For the text-containing cell, return its midpoint in (X, Y) coordinate format. 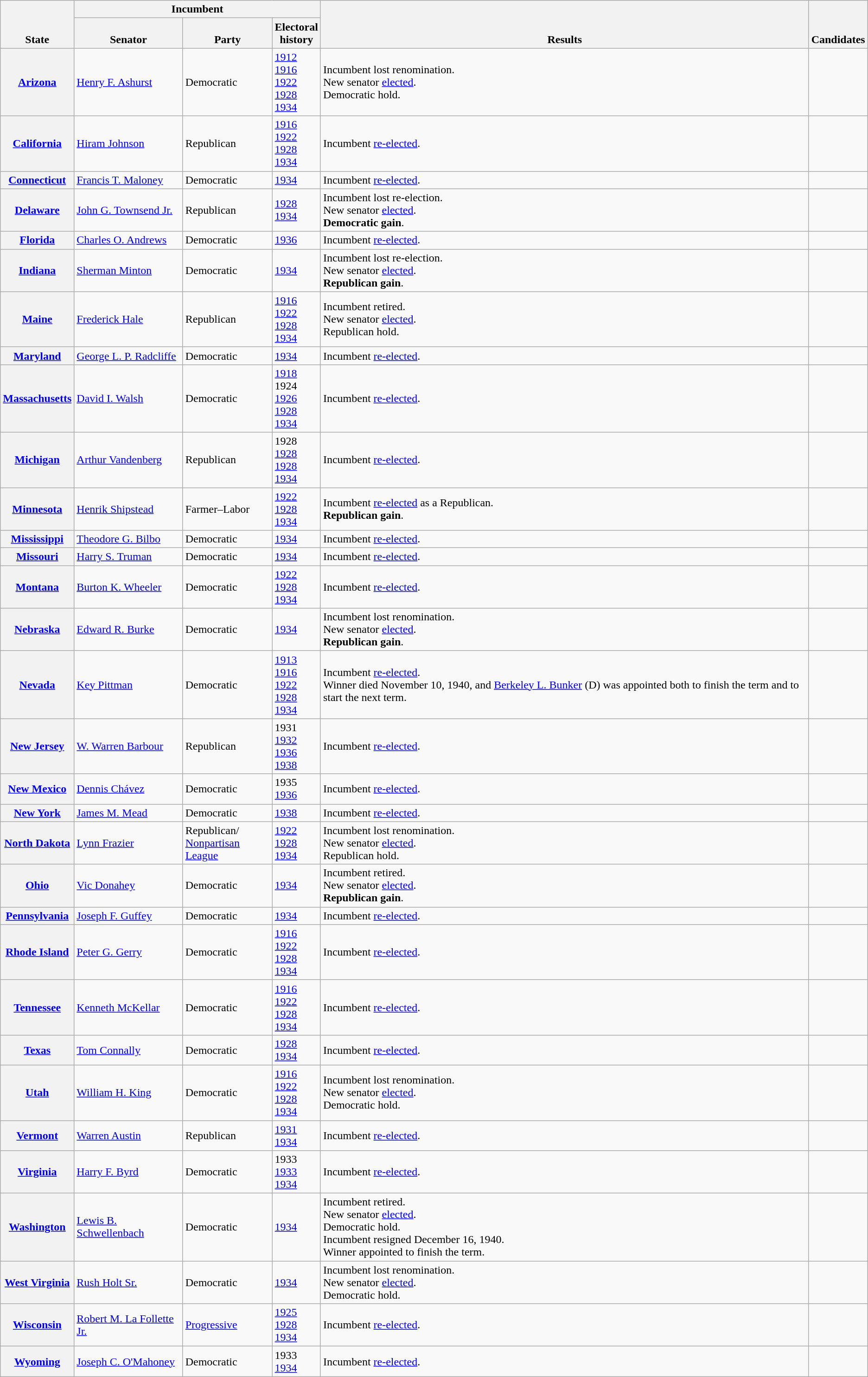
David I. Walsh (128, 398)
Francis T. Maloney (128, 180)
Vermont (37, 1135)
Candidates (838, 24)
Incumbent retired.New senator elected.Democratic hold.Incumbent resigned December 16, 1940.Winner appointed to finish the term. (565, 1227)
California (37, 144)
Texas (37, 1050)
Republican/Nonpartisan League (227, 843)
Incumbent (198, 9)
Wisconsin (37, 1325)
Indiana (37, 270)
Theodore G. Bilbo (128, 539)
Washington (37, 1227)
Kenneth McKellar (128, 1007)
Rush Holt Sr. (128, 1282)
George L. P. Radcliffe (128, 356)
1936 (296, 240)
Frederick Hale (128, 319)
Tom Connally (128, 1050)
1931 1932 1936 1938 (296, 746)
Farmer–Labor (227, 509)
Joseph F. Guffey (128, 916)
Incumbent lost renomination.New senator elected.Republican gain. (565, 630)
Charles O. Andrews (128, 240)
Virginia (37, 1172)
Nebraska (37, 630)
Arthur Vandenberg (128, 460)
Party (227, 33)
Burton K. Wheeler (128, 587)
Lynn Frazier (128, 843)
Pennsylvania (37, 916)
Mississippi (37, 539)
Progressive (227, 1325)
Warren Austin (128, 1135)
Results (565, 24)
Ohio (37, 886)
Joseph C. O'Mahoney (128, 1361)
Minnesota (37, 509)
New York (37, 813)
19181924 1926 19281934 (296, 398)
Henry F. Ashurst (128, 82)
Vic Donahey (128, 886)
Arizona (37, 82)
Delaware (37, 210)
1933 1933 1934 (296, 1172)
Edward R. Burke (128, 630)
Utah (37, 1092)
Incumbent re-elected as a Republican.Republican gain. (565, 509)
19121916192219281934 (296, 82)
Senator (128, 33)
Hiram Johnson (128, 144)
Maine (37, 319)
Key Pittman (128, 685)
West Virginia (37, 1282)
Incumbent retired.New senator elected.Republican gain. (565, 886)
Robert M. La Follette Jr. (128, 1325)
North Dakota (37, 843)
W. Warren Barbour (128, 746)
Rhode Island (37, 952)
Maryland (37, 356)
Michigan (37, 460)
1935 1936 (296, 789)
Tennessee (37, 1007)
Electoralhistory (296, 33)
Harry S. Truman (128, 557)
Incumbent lost re-election.New senator elected.Republican gain. (565, 270)
Peter G. Gerry (128, 952)
Harry F. Byrd (128, 1172)
Henrik Shipstead (128, 509)
Incumbent lost renomination.New senator elected.Republican hold. (565, 843)
William H. King (128, 1092)
1931 1934 (296, 1135)
Incumbent retired.New senator elected.Republican hold. (565, 319)
Wyoming (37, 1361)
Incumbent re-elected.Winner died November 10, 1940, and Berkeley L. Bunker (D) was appointed both to finish the term and to start the next term. (565, 685)
Dennis Chávez (128, 789)
John G. Townsend Jr. (128, 210)
State (37, 24)
James M. Mead (128, 813)
1925 19281934 (296, 1325)
Sherman Minton (128, 270)
Montana (37, 587)
1928 1928 19281934 (296, 460)
Nevada (37, 685)
Connecticut (37, 180)
Florida (37, 240)
New Mexico (37, 789)
Lewis B. Schwellenbach (128, 1227)
New Jersey (37, 746)
1933 1934 (296, 1361)
Massachusetts (37, 398)
Missouri (37, 557)
1938 (296, 813)
1913 1916192219281934 (296, 685)
Incumbent lost re-election.New senator elected.Democratic gain. (565, 210)
